From the cell containing the given text, extract its center point as (x, y) coordinate. 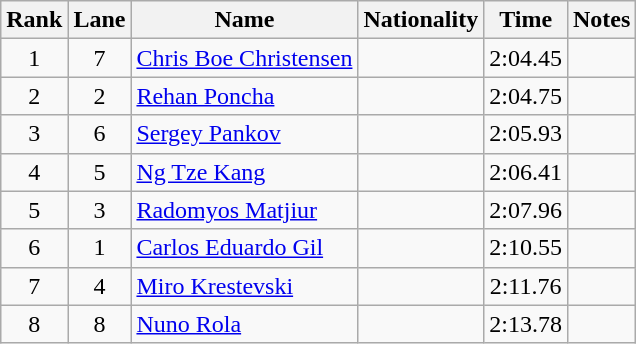
Carlos Eduardo Gil (244, 248)
Sergey Pankov (244, 134)
Notes (601, 20)
Radomyos Matjiur (244, 210)
2:13.78 (526, 324)
2:05.93 (526, 134)
Nuno Rola (244, 324)
Rank (34, 20)
2:06.41 (526, 172)
Nationality (421, 20)
Ng Tze Kang (244, 172)
2:11.76 (526, 286)
Rehan Poncha (244, 96)
Time (526, 20)
2:07.96 (526, 210)
Name (244, 20)
2:10.55 (526, 248)
Chris Boe Christensen (244, 58)
Miro Krestevski (244, 286)
2:04.75 (526, 96)
2:04.45 (526, 58)
Lane (100, 20)
